Identify which cell holds the provided text, then report its (x, y) central coordinate. 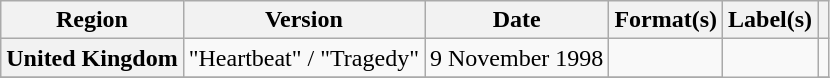
Version (304, 20)
Label(s) (770, 20)
Date (516, 20)
Region (92, 20)
United Kingdom (92, 58)
"Heartbeat" / "Tragedy" (304, 58)
9 November 1998 (516, 58)
Format(s) (666, 20)
